Pinpoint the cell where the given text exists, returning its (X, Y) midpoint coordinate. 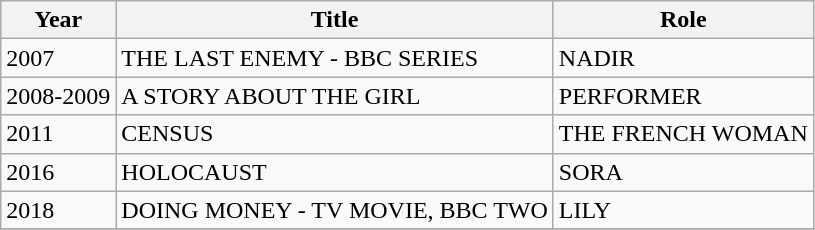
A STORY ABOUT THE GIRL (335, 96)
SORA (683, 172)
CENSUS (335, 134)
2018 (58, 210)
DOING MONEY - TV MOVIE, BBC TWO (335, 210)
NADIR (683, 58)
Title (335, 20)
LILY (683, 210)
THE FRENCH WOMAN (683, 134)
Role (683, 20)
THE LAST ENEMY - BBC SERIES (335, 58)
PERFORMER (683, 96)
2011 (58, 134)
2008-2009 (58, 96)
HOLOCAUST (335, 172)
2007 (58, 58)
Year (58, 20)
2016 (58, 172)
